For the text-containing cell, return its midpoint in (X, Y) coordinate format. 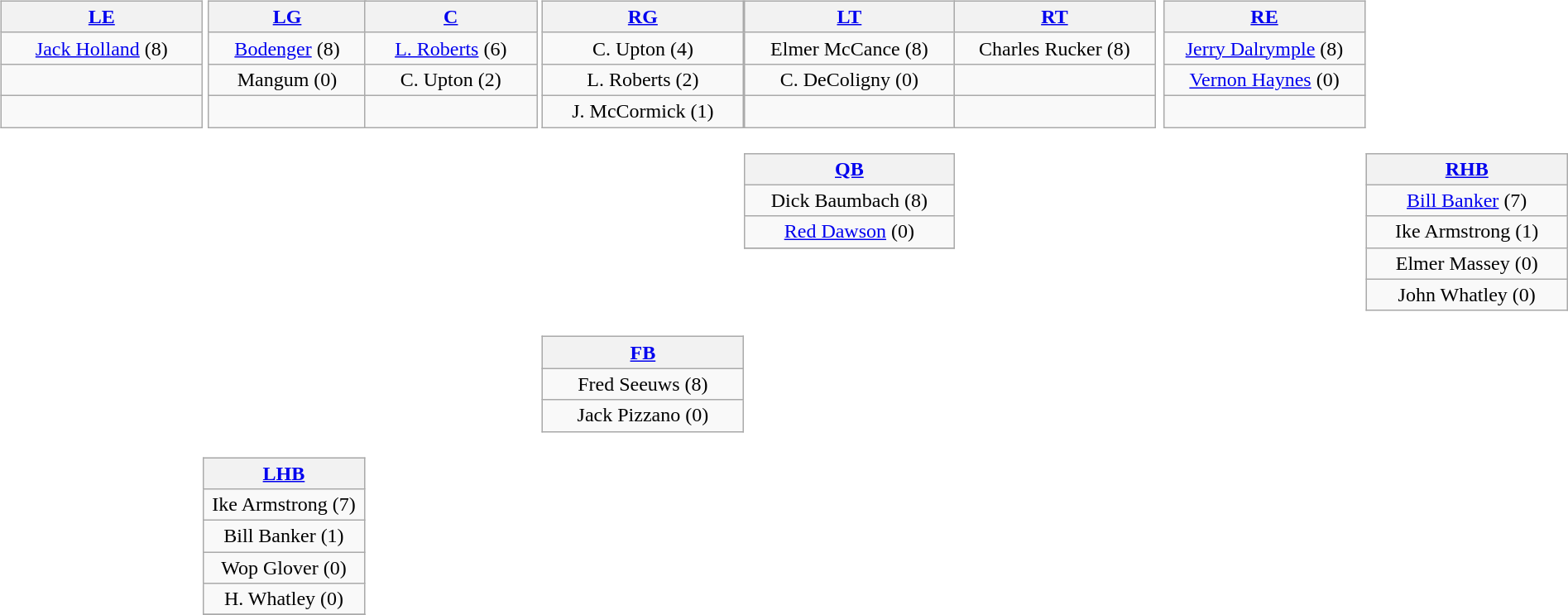
RE (1264, 17)
C. Upton (2) (450, 79)
Fred Seeuws (8) (642, 384)
Bill Banker (7) (1466, 200)
Dick Baumbach (8) (849, 200)
LE (101, 17)
Ike Armstrong (1) (1466, 232)
QB Dick Baumbach (8) Red Dawson (0) (849, 221)
Ike Armstrong (7) (284, 505)
Charles Rucker (8) (1054, 48)
Elmer Massey (0) (1466, 263)
LT (849, 17)
QB (849, 169)
Elmer McCance (8) (849, 48)
Vernon Haynes (0) (1264, 79)
J. McCormick (1) (642, 111)
John Whatley (0) (1466, 295)
L. Roberts (6) (450, 48)
H. Whatley (0) (284, 599)
C (450, 17)
C. Upton (4) (642, 48)
FB (642, 353)
FB Fred Seeuws (8) Jack Pizzano (0) (644, 373)
RT (1054, 17)
LG (287, 17)
RG (642, 17)
RHB Bill Banker (7) Ike Armstrong (1) Elmer Massey (0) John Whatley (0) (1461, 221)
Jack Holland (8) (101, 48)
Wop Glover (0) (284, 568)
Bodenger (8) (287, 48)
RHB (1466, 169)
Mangum (0) (287, 79)
C. DeColigny (0) (849, 79)
Jerry Dalrymple (8) (1264, 48)
Bill Banker (1) (284, 536)
Jack Pizzano (0) (642, 416)
L. Roberts (2) (642, 79)
Red Dawson (0) (849, 232)
LHB (284, 473)
